Identify which cell holds the provided text, then report its [x, y] central coordinate. 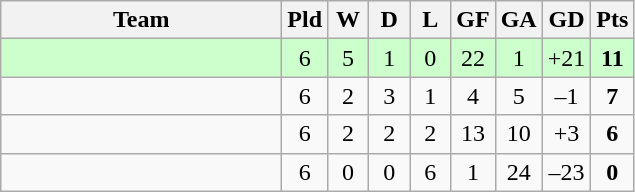
D [390, 20]
GD [566, 20]
GA [518, 20]
W [348, 20]
Team [142, 20]
L [430, 20]
7 [612, 96]
22 [473, 58]
11 [612, 58]
–1 [566, 96]
4 [473, 96]
10 [518, 134]
3 [390, 96]
13 [473, 134]
–23 [566, 172]
+21 [566, 58]
GF [473, 20]
+3 [566, 134]
Pts [612, 20]
Pld [305, 20]
24 [518, 172]
